Scan for the cell matching the given text and deliver its (x, y) coordinate at center. 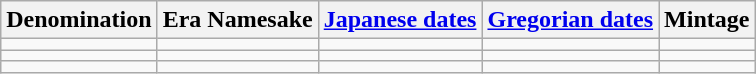
Mintage (707, 20)
Era Namesake (238, 20)
Gregorian dates (570, 20)
Denomination (79, 20)
Japanese dates (400, 20)
